Capture the cell that displays the provided text and extract its [X, Y] central coordinate. 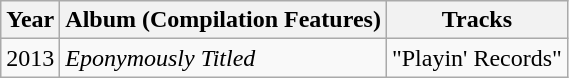
Album (Compilation Features) [224, 20]
Tracks [476, 20]
Eponymously Titled [224, 58]
2013 [30, 58]
Year [30, 20]
"Playin' Records" [476, 58]
